Return (x, y) of the center of cell containing provided text 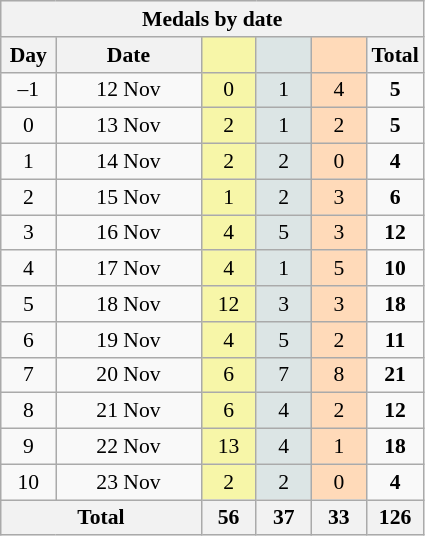
15 Nov (128, 197)
20 Nov (128, 375)
33 (338, 518)
17 Nov (128, 269)
12 Nov (128, 90)
22 Nov (128, 447)
Day (28, 55)
126 (394, 518)
Medals by date (212, 19)
19 Nov (128, 340)
23 Nov (128, 482)
16 Nov (128, 233)
37 (284, 518)
14 Nov (128, 162)
–1 (28, 90)
9 (28, 447)
21 Nov (128, 411)
56 (228, 518)
Date (128, 55)
21 (394, 375)
11 (394, 340)
13 (228, 447)
13 Nov (128, 126)
18 Nov (128, 304)
